Output the (X, Y) coordinate of the center of the cell containing the given text.  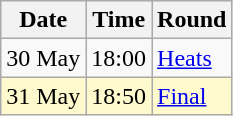
30 May (44, 58)
18:50 (119, 96)
Final (192, 96)
Time (119, 20)
Heats (192, 58)
Round (192, 20)
Date (44, 20)
31 May (44, 96)
18:00 (119, 58)
